Find where the given text appears and provide that cell's center as (x, y) coordinate. 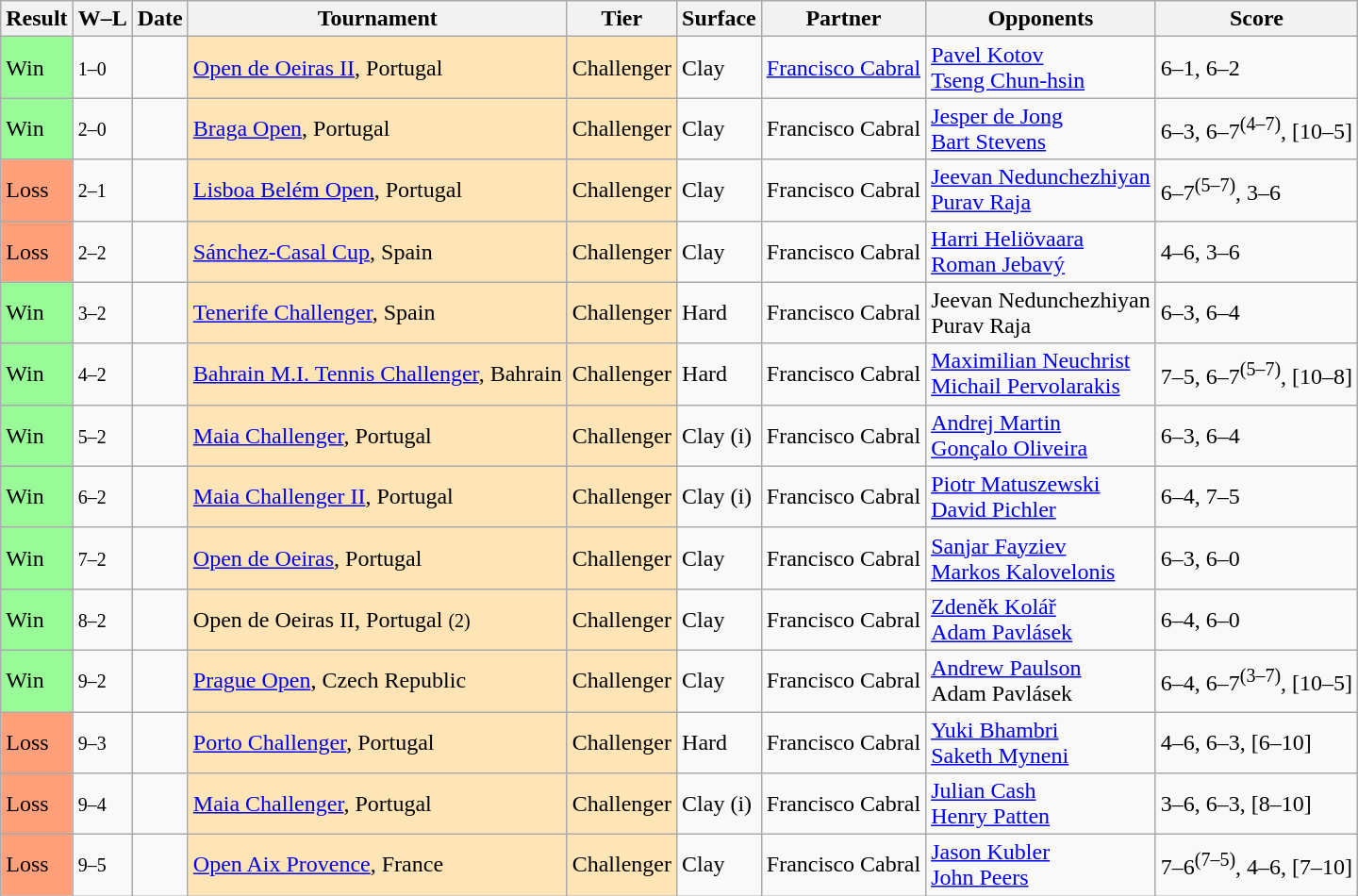
9–3 (102, 741)
4–2 (102, 373)
Result (37, 19)
6–4, 6–7(3–7), [10–5] (1256, 681)
9–2 (102, 681)
6–4, 6–0 (1256, 619)
Jesper de Jong Bart Stevens (1041, 128)
Open de Oeiras II, Portugal (377, 68)
6–7(5–7), 3–6 (1256, 191)
3–2 (102, 313)
Score (1256, 19)
6–4, 7–5 (1256, 496)
Partner (843, 19)
Open Aix Provence, France (377, 866)
Andrej Martin Gonçalo Oliveira (1041, 436)
Pavel Kotov Tseng Chun-hsin (1041, 68)
5–2 (102, 436)
Bahrain M.I. Tennis Challenger, Bahrain (377, 373)
4–6, 3–6 (1256, 251)
W–L (102, 19)
6–2 (102, 496)
Maia Challenger II, Portugal (377, 496)
Sánchez-Casal Cup, Spain (377, 251)
Zdeněk Kolář Adam Pavlásek (1041, 619)
2–0 (102, 128)
8–2 (102, 619)
7–5, 6–7(5–7), [10–8] (1256, 373)
Andrew Paulson Adam Pavlásek (1041, 681)
Open de Oeiras, Portugal (377, 558)
1–0 (102, 68)
Jason Kubler John Peers (1041, 866)
Tier (621, 19)
7–2 (102, 558)
Porto Challenger, Portugal (377, 741)
Harri Heliövaara Roman Jebavý (1041, 251)
Sanjar Fayziev Markos Kalovelonis (1041, 558)
4–6, 6–3, [6–10] (1256, 741)
3–6, 6–3, [8–10] (1256, 804)
Open de Oeiras II, Portugal (2) (377, 619)
7–6(7–5), 4–6, [7–10] (1256, 866)
6–1, 6–2 (1256, 68)
Yuki Bhambri Saketh Myneni (1041, 741)
Surface (720, 19)
6–3, 6–7(4–7), [10–5] (1256, 128)
2–2 (102, 251)
Julian Cash Henry Patten (1041, 804)
9–5 (102, 866)
Maximilian Neuchrist Michail Pervolarakis (1041, 373)
Opponents (1041, 19)
Lisboa Belém Open, Portugal (377, 191)
Prague Open, Czech Republic (377, 681)
Piotr Matuszewski David Pichler (1041, 496)
6–3, 6–0 (1256, 558)
Tournament (377, 19)
2–1 (102, 191)
Tenerife Challenger, Spain (377, 313)
9–4 (102, 804)
Braga Open, Portugal (377, 128)
Date (160, 19)
